Search for the cell housing the specified text and yield its (X, Y) center coordinate. 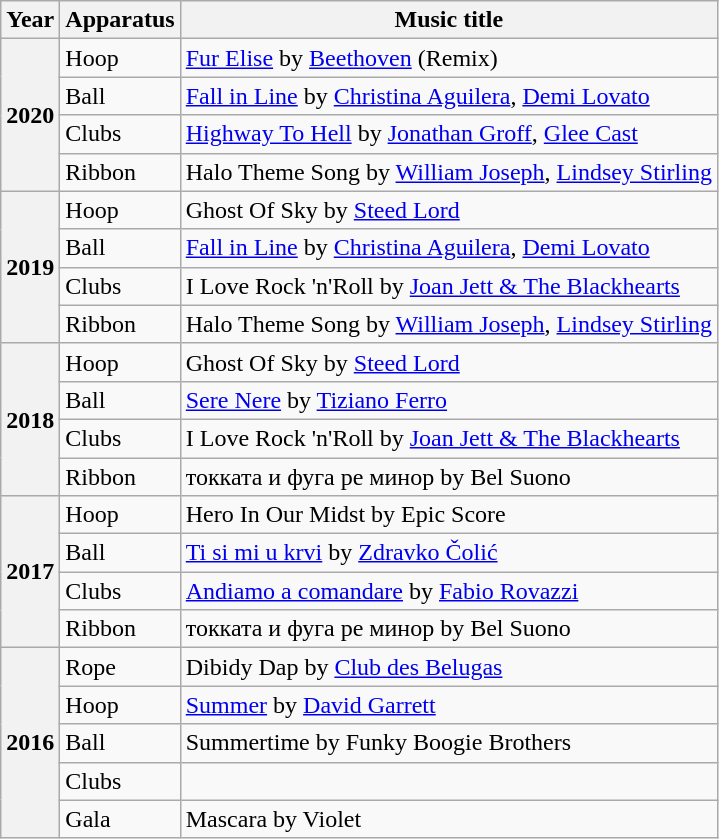
Summer by David Garrett (448, 705)
2020 (30, 115)
2016 (30, 743)
Dibidy Dap by Club des Belugas (448, 667)
Fur Elise by Beethoven (Remix) (448, 58)
Sere Nere by Tiziano Ferro (448, 400)
2017 (30, 572)
Mascara by Violet (448, 819)
Ti si mi u krvi by Zdravko Čolić (448, 553)
Gala (120, 819)
Hero In Our Midst by Epic Score (448, 515)
Rope (120, 667)
Summertime by Funky Boogie Brothers (448, 743)
Music title (448, 20)
Andiamo a comandare by Fabio Rovazzi (448, 591)
2018 (30, 419)
2019 (30, 267)
Year (30, 20)
Apparatus (120, 20)
Highway To Hell by Jonathan Groff, Glee Cast (448, 134)
